Detect which cell encompasses the target text, then output its (X, Y) center coordinate. 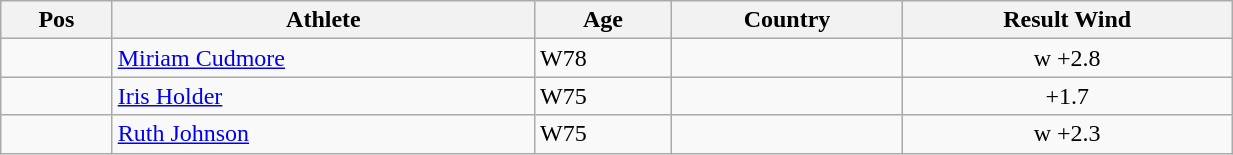
Pos (56, 20)
W78 (604, 58)
Athlete (323, 20)
w +2.8 (1068, 58)
Miriam Cudmore (323, 58)
w +2.3 (1068, 134)
Country (786, 20)
Result Wind (1068, 20)
Iris Holder (323, 96)
Ruth Johnson (323, 134)
Age (604, 20)
+1.7 (1068, 96)
